Return the (x, y) coordinate for the center point of the cell that contains the specified text.  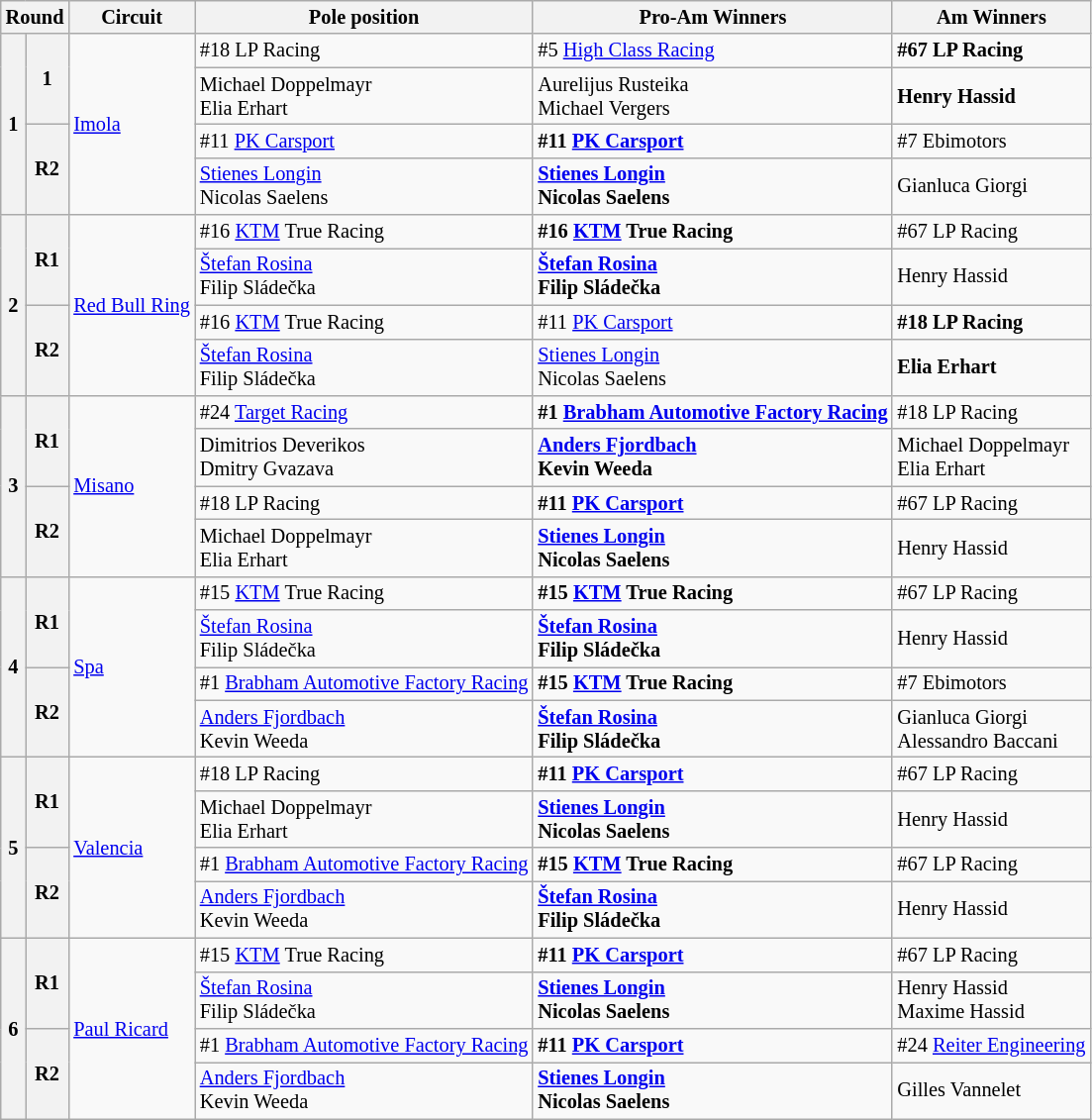
Gilles Vannelet (991, 1090)
Henry Hassid Maxime Hassid (991, 1000)
Misano (132, 485)
Pole position (364, 17)
Dimitrios DeverikosDmitry Gvazava (364, 458)
Am Winners (991, 17)
Imola (132, 125)
Elia Erhart (991, 367)
#24 Target Racing (364, 412)
Round (36, 17)
Aurelijus Rusteika Michael Vergers (713, 96)
Pro-Am Winners (713, 17)
Spa (132, 667)
Valencia (132, 848)
Gianluca Giorgi (991, 186)
6 (14, 1028)
5 (14, 848)
Paul Ricard (132, 1028)
#24 Reiter Engineering (991, 1045)
3 (14, 485)
Circuit (132, 17)
#5 High Class Racing (713, 51)
Gianluca Giorgi Alessandro Baccani (991, 729)
Red Bull Ring (132, 305)
4 (14, 667)
2 (14, 305)
